Find where the given text appears and provide that cell's center as (X, Y) coordinate. 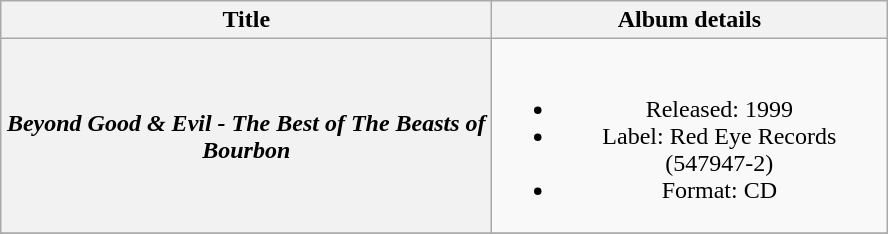
Title (246, 20)
Album details (690, 20)
Beyond Good & Evil - The Best of The Beasts of Bourbon (246, 136)
Released: 1999Label: Red Eye Records (547947-2)Format: CD (690, 136)
